For the text-containing cell, return its midpoint in (x, y) coordinate format. 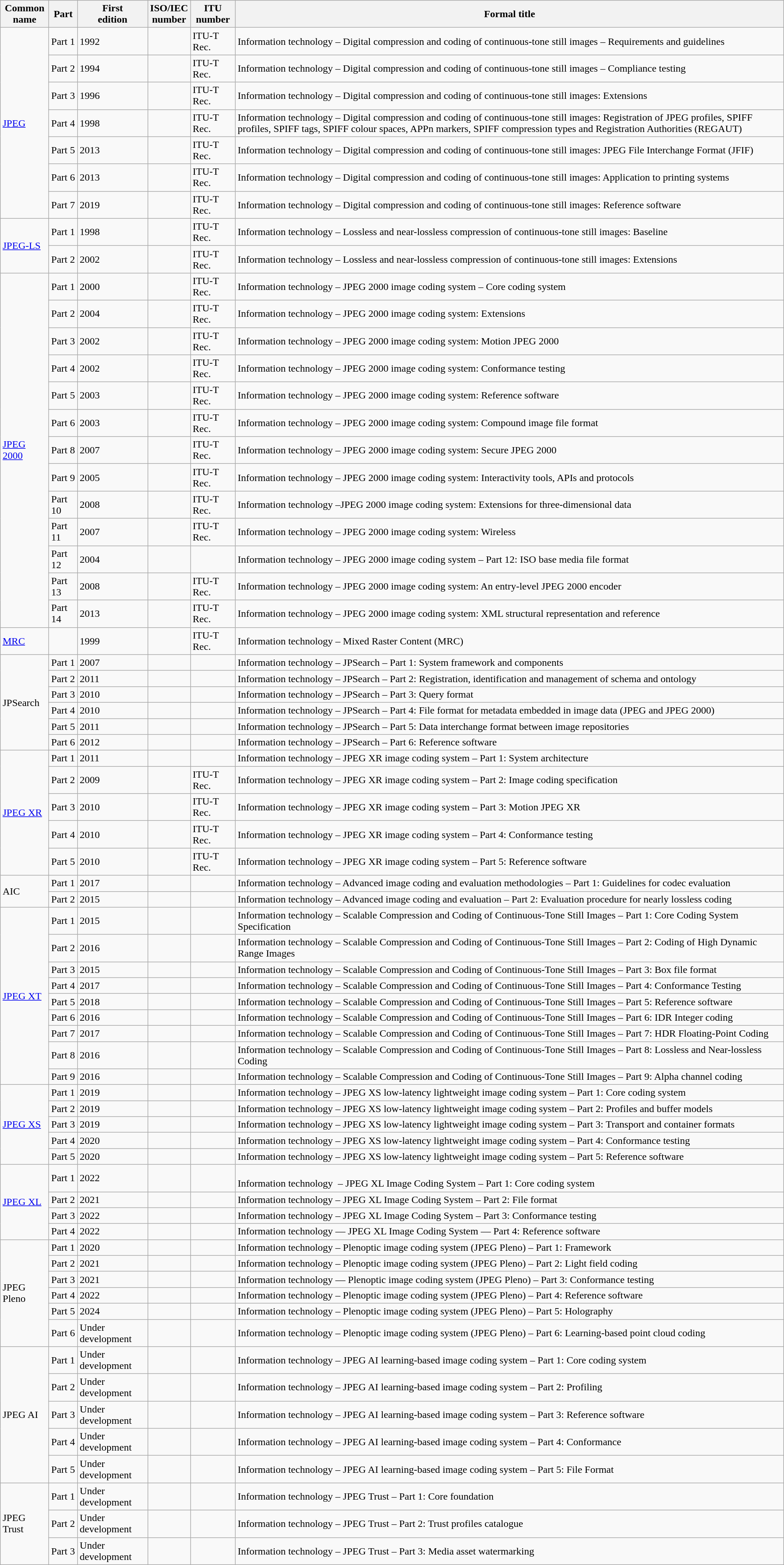
Information technology – JPEG 2000 image coding system: Motion JPEG 2000 (509, 341)
Information technology – JPEG 2000 image coding system: Interactivity tools, APIs and protocols (509, 478)
Information technology – JPSearch – Part 2: Registration, identification and management of schema and ontology (509, 678)
Information technology – JPSearch – Part 1: System framework and components (509, 662)
Information technology – Scalable Compression and Coding of Continuous-Tone Still Images – Part 7: HDR Floating-Point Coding (509, 1033)
Information technology – JPEG AI learning-based image coding system – Part 1: Core coding system (509, 1360)
2024 (113, 1311)
Information technology – JPEG 2000 image coding system: Wireless (509, 532)
2005 (113, 478)
Information technology – Digital compression and coding of continuous-tone still images – Compliance testing (509, 69)
Information technology – JPEG Trust – Part 2: Trust profiles catalogue (509, 1524)
Information technology – JPEG XR image coding system – Part 3: Motion JPEG XR (509, 807)
Information technology – JPEG 2000 image coding system – Part 12: ISO base media file format (509, 559)
Information technology – JPEG 2000 image coding system: Conformance testing (509, 369)
Information technology – JPEG 2000 image coding system – Core coding system (509, 287)
JPEG Trust (25, 1524)
Information technology – JPSearch – Part 3: Query format (509, 694)
1999 (113, 641)
Information technology – Lossless and near-lossless compression of continuous-tone still images: Baseline (509, 232)
JPEG XR (25, 813)
Information technology – JPEG XR image coding system – Part 4: Conformance testing (509, 835)
Information technology – Plenoptic image coding system (JPEG Pleno) – Part 1: Framework (509, 1247)
Part 10 (63, 504)
Information technology – Lossless and near-lossless compression of continuous-tone still images: Extensions (509, 259)
Information technology – JPEG 2000 image coding system: Extensions (509, 313)
Information technology – Scalable Compression and Coding of Continuous-Tone Still Images – Part 3: Box file format (509, 970)
Information technology — Plenoptic image coding system (JPEG Pleno) – Part 3: Conformance testing (509, 1279)
ISO/IECnumber (169, 14)
JPEG Pleno (25, 1293)
1996 (113, 96)
JPEG 2000 (25, 450)
Information technology – Digital compression and coding of continuous-tone still images: Reference software (509, 204)
JPEG AI (25, 1415)
Information technology – Plenoptic image coding system (JPEG Pleno) – Part 2: Light field coding (509, 1263)
Information technology – JPSearch – Part 6: Reference software (509, 742)
Information technology – JPEG XL Image Coding System – Part 1: Core coding system (509, 1178)
1994 (113, 69)
JPSearch (25, 702)
Part 13 (63, 587)
Information technology – JPEG 2000 image coding system: An entry-level JPEG 2000 encoder (509, 587)
2009 (113, 780)
Information technology – Plenoptic image coding system (JPEG Pleno) – Part 4: Reference software (509, 1295)
Information technology – JPEG XS low-latency lightweight image coding system – Part 3: Transport and container formats (509, 1125)
AIC (25, 891)
JPEG XS (25, 1125)
Information technology – Scalable Compression and Coding of Continuous-Tone Still Images – Part 5: Reference software (509, 1001)
Information technology – JPEG XS low-latency lightweight image coding system – Part 4: Conformance testing (509, 1141)
Information technology – Mixed Raster Content (MRC) (509, 641)
Information technology – JPEG AI learning-based image coding system – Part 2: Profiling (509, 1388)
JPEG XT (25, 996)
Information technology – JPSearch – Part 4: File format for metadata embedded in image data (JPEG and JPEG 2000) (509, 710)
MRC (25, 641)
Information technology – JPEG XS low-latency lightweight image coding system – Part 1: Core coding system (509, 1093)
ITUnumber (213, 14)
Information technology – Advanced image coding and evaluation – Part 2: Evaluation procedure for nearly lossless coding (509, 899)
2000 (113, 287)
Information technology – JPSearch – Part 5: Data interchange format between image repositories (509, 726)
Information technology – Plenoptic image coding system (JPEG Pleno) – Part 6: Learning-based point cloud coding (509, 1332)
Information technology – JPEG XL Image Coding System – Part 2: File format (509, 1200)
Information technology – JPEG 2000 image coding system: Secure JPEG 2000 (509, 450)
Part 11 (63, 532)
Part 14 (63, 613)
Information technology – JPEG XL Image Coding System – Part 3: Conformance testing (509, 1216)
Information technology – Scalable Compression and Coding of Continuous-Tone Still Images – Part 9: Alpha channel coding (509, 1077)
Information technology – JPEG XS low-latency lightweight image coding system – Part 5: Reference software (509, 1156)
JPEG-LS (25, 246)
Information technology – Scalable Compression and Coding of Continuous-Tone Still Images – Part 8: Lossless and Near-lossless Coding (509, 1055)
Information technology – JPEG XS low-latency lightweight image coding system – Part 2: Profiles and buffer models (509, 1109)
1992 (113, 41)
Information technology – JPEG 2000 image coding system: Compound image file format (509, 423)
JPEG XL (25, 1202)
Information technology – JPEG XR image coding system – Part 1: System architecture (509, 758)
Information technology – JPEG 2000 image coding system: Reference software (509, 396)
Information technology – JPEG 2000 image coding system: XML structural representation and reference (509, 613)
Information technology – JPEG XR image coding system – Part 2: Image coding specification (509, 780)
Information technology – JPEG Trust – Part 3: Media asset watermarking (509, 1551)
Information technology – Digital compression and coding of continuous-tone still images: Extensions (509, 96)
Information technology – Digital compression and coding of continuous-tone still images: Application to printing systems (509, 178)
Information technology – Scalable Compression and Coding of Continuous-Tone Still Images – Part 1: Core Coding System Specification (509, 921)
Information technology – Advanced image coding and evaluation methodologies – Part 1: Guidelines for codec evaluation (509, 883)
Information technology – JPEG XR image coding system – Part 5: Reference software (509, 861)
Information technology – JPEG Trust – Part 1: Core foundation (509, 1497)
Part 12 (63, 559)
Formal title (509, 14)
Information technology – Plenoptic image coding system (JPEG Pleno) – Part 5: Holography (509, 1311)
Information technology – Digital compression and coding of continuous-tone still images – Requirements and guidelines (509, 41)
JPEG (25, 123)
Information technology –JPEG 2000 image coding system: Extensions for three-dimensional data (509, 504)
Commonname (25, 14)
Information technology – JPEG AI learning-based image coding system – Part 3: Reference software (509, 1415)
2018 (113, 1001)
Information technology — JPEG XL Image Coding System — Part 4: Reference software (509, 1231)
Information technology – Scalable Compression and Coding of Continuous-Tone Still Images – Part 2: Coding of High Dynamic Range Images (509, 948)
Firstedition (113, 14)
Information technology – Scalable Compression and Coding of Continuous-Tone Still Images – Part 4: Conformance Testing (509, 986)
Part (63, 14)
Information technology – Digital compression and coding of continuous-tone still images: JPEG File Interchange Format (JFIF) (509, 150)
Information technology – JPEG AI learning-based image coding system – Part 4: Conformance (509, 1442)
Information technology – JPEG AI learning-based image coding system – Part 5: File Format (509, 1469)
Information technology – Scalable Compression and Coding of Continuous-Tone Still Images – Part 6: IDR Integer coding (509, 1017)
2012 (113, 742)
